Search for the cell housing the specified text and yield its (X, Y) center coordinate. 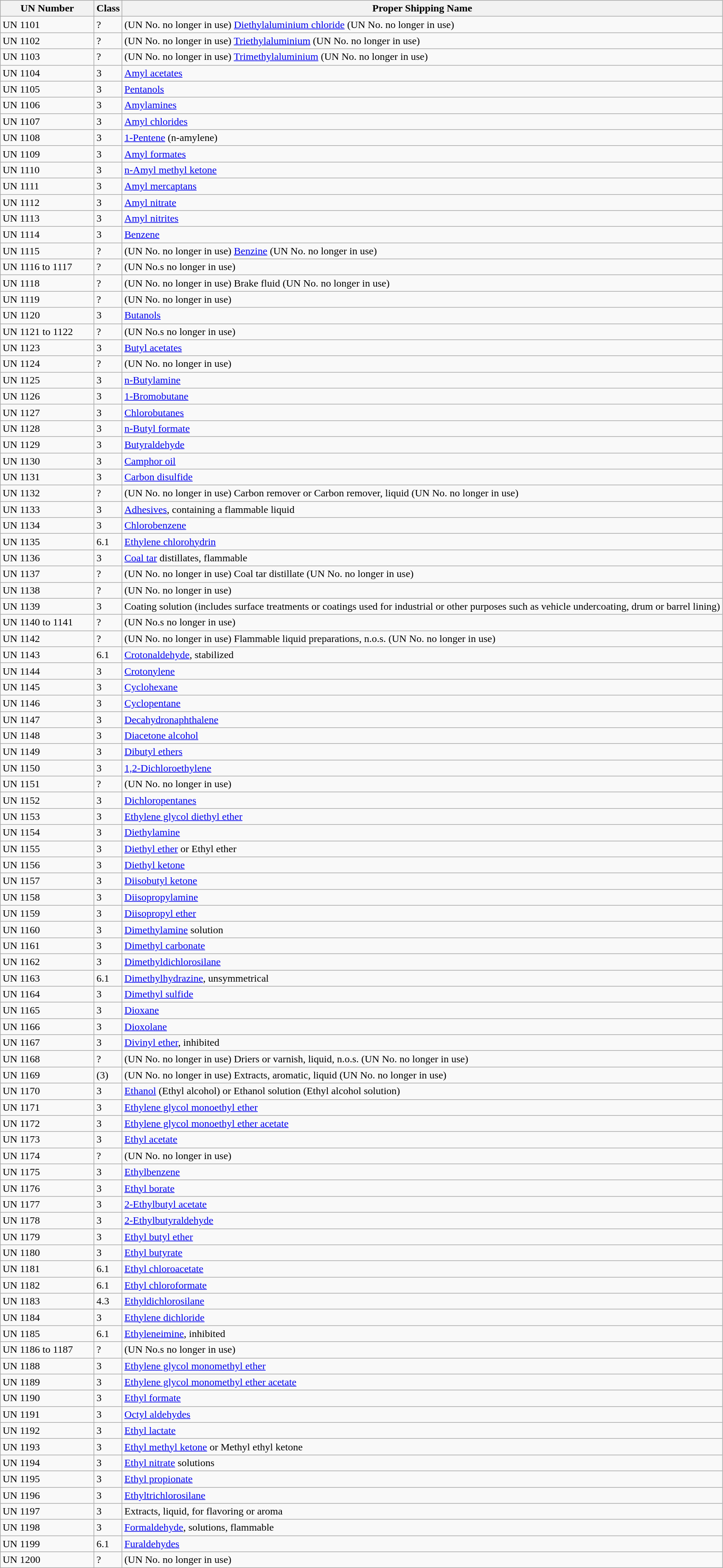
UN 1123 (48, 348)
UN 1149 (48, 752)
UN 1169 (48, 1075)
UN 1103 (48, 57)
UN 1109 (48, 154)
UN 1158 (48, 897)
UN 1174 (48, 1156)
UN 1139 (48, 606)
UN 1172 (48, 1123)
UN 1112 (48, 203)
Amyl nitrites (422, 219)
UN 1194 (48, 1463)
UN 1193 (48, 1447)
Coal tar distillates, flammable (422, 558)
UN 1197 (48, 1512)
Octyl aldehydes (422, 1414)
UN 1147 (48, 720)
Dioxolane (422, 1027)
Diethyl ketone (422, 865)
UN 1134 (48, 526)
Dibutyl ethers (422, 752)
UN 1142 (48, 639)
Ethylene glycol monoethyl ether acetate (422, 1123)
UN 1181 (48, 1269)
Ethyl acetate (422, 1140)
Pentanols (422, 89)
Diisobutyl ketone (422, 881)
UN 1133 (48, 510)
UN 1192 (48, 1430)
Ethyl butyl ether (422, 1237)
Dioxane (422, 1011)
(UN No. no longer in use) Benzine (UN No. no longer in use) (422, 251)
n-Butylamine (422, 380)
UN 1143 (48, 655)
UN 1200 (48, 1560)
n-Butyl formate (422, 428)
UN 1150 (48, 768)
UN 1135 (48, 542)
UN 1199 (48, 1544)
UN 1102 (48, 41)
Ethyl formate (422, 1398)
UN 1160 (48, 929)
(UN No. no longer in use) Coal tar distillate (UN No. no longer in use) (422, 574)
Decahydronaphthalene (422, 720)
UN 1183 (48, 1301)
UN 1180 (48, 1253)
Ethyl butyrate (422, 1253)
Ethylene glycol monoethyl ether (422, 1107)
Ethylene glycol monomethyl ether acetate (422, 1382)
UN 1152 (48, 800)
UN 1114 (48, 235)
2-Ethylbutyraldehyde (422, 1220)
Dimethylamine solution (422, 929)
UN 1128 (48, 428)
(UN No. no longer in use) Trimethylaluminium (UN No. no longer in use) (422, 57)
UN 1101 (48, 25)
(3) (108, 1075)
Formaldehyde, solutions, flammable (422, 1528)
Amyl acetates (422, 73)
UN 1175 (48, 1172)
Ethyl chloroformate (422, 1285)
UN 1108 (48, 138)
(UN No. no longer in use) Driers or varnish, liquid, n.o.s. (UN No. no longer in use) (422, 1059)
UN 1146 (48, 703)
(UN No. no longer in use) Extracts, aromatic, liquid (UN No. no longer in use) (422, 1075)
1-Bromobutane (422, 396)
UN 1136 (48, 558)
Ethyl nitrate solutions (422, 1463)
4.3 (108, 1301)
UN 1185 (48, 1334)
UN 1119 (48, 299)
UN 1176 (48, 1188)
UN 1121 to 1122 (48, 332)
Crotonylene (422, 671)
(UN No. no longer in use) Flammable liquid preparations, n.o.s. (UN No. no longer in use) (422, 639)
1-Pentene (n-amylene) (422, 138)
Butanols (422, 315)
UN 1195 (48, 1479)
UN 1106 (48, 105)
Ethyl borate (422, 1188)
UN 1138 (48, 590)
UN 1170 (48, 1091)
UN 1157 (48, 881)
Ethyltrichlorosilane (422, 1495)
(UN No. no longer in use) Triethylaluminium (UN No. no longer in use) (422, 41)
Butyraldehyde (422, 445)
Class (108, 8)
UN 1186 to 1187 (48, 1350)
UN 1129 (48, 445)
(UN No. no longer in use) Carbon remover or Carbon remover, liquid (UN No. no longer in use) (422, 493)
UN 1104 (48, 73)
Diacetone alcohol (422, 736)
1,2-Dichloroethylene (422, 768)
Amyl formates (422, 154)
UN 1164 (48, 994)
Ethylene dichloride (422, 1317)
Dimethyldichlorosilane (422, 962)
UN 1188 (48, 1366)
UN 1132 (48, 493)
Ethyl propionate (422, 1479)
UN 1151 (48, 784)
UN 1190 (48, 1398)
Camphor oil (422, 461)
UN 1137 (48, 574)
UN 1131 (48, 477)
UN 1148 (48, 736)
UN 1189 (48, 1382)
UN 1184 (48, 1317)
UN 1127 (48, 412)
Benzene (422, 235)
Dichloropentanes (422, 800)
Diethylamine (422, 833)
Adhesives, containing a flammable liquid (422, 510)
Diisopropylamine (422, 897)
UN 1111 (48, 186)
UN 1178 (48, 1220)
UN 1161 (48, 946)
Ethylene glycol diethyl ether (422, 816)
UN 1110 (48, 170)
UN 1163 (48, 978)
UN 1120 (48, 315)
UN 1125 (48, 380)
UN 1126 (48, 396)
Ethylene chlorohydrin (422, 542)
UN 1154 (48, 833)
Proper Shipping Name (422, 8)
UN 1115 (48, 251)
UN 1196 (48, 1495)
UN 1105 (48, 89)
UN 1182 (48, 1285)
Dimethyl carbonate (422, 946)
UN 1171 (48, 1107)
UN 1130 (48, 461)
Extracts, liquid, for flavoring or aroma (422, 1512)
Chlorobutanes (422, 412)
2-Ethylbutyl acetate (422, 1204)
Ethyleneimine, inhibited (422, 1334)
UN 1124 (48, 364)
Chlorobenzene (422, 526)
UN 1145 (48, 687)
UN 1118 (48, 283)
Ethylene glycol monomethyl ether (422, 1366)
UN 1156 (48, 865)
Divinyl ether, inhibited (422, 1043)
UN Number (48, 8)
UN 1168 (48, 1059)
Coating solution (includes surface treatments or coatings used for industrial or other purposes such as vehicle undercoating, drum or barrel lining) (422, 606)
Ethanol (Ethyl alcohol) or Ethanol solution (Ethyl alcohol solution) (422, 1091)
Amyl nitrate (422, 203)
UN 1140 to 1141 (48, 622)
Dimethylhydrazine, unsymmetrical (422, 978)
UN 1198 (48, 1528)
Amyl chlorides (422, 121)
Carbon disulfide (422, 477)
Ethyldichlorosilane (422, 1301)
UN 1144 (48, 671)
UN 1162 (48, 962)
Amylamines (422, 105)
(UN No. no longer in use) Diethylaluminium chloride (UN No. no longer in use) (422, 25)
Ethyl lactate (422, 1430)
UN 1159 (48, 913)
n-Amyl methyl ketone (422, 170)
Amyl mercaptans (422, 186)
Diisopropyl ether (422, 913)
UN 1113 (48, 219)
Dimethyl sulfide (422, 994)
UN 1167 (48, 1043)
Butyl acetates (422, 348)
UN 1153 (48, 816)
Diethyl ether or Ethyl ether (422, 849)
UN 1107 (48, 121)
UN 1179 (48, 1237)
Cyclopentane (422, 703)
UN 1177 (48, 1204)
Crotonaldehyde, stabilized (422, 655)
UN 1165 (48, 1011)
UN 1166 (48, 1027)
Cyclohexane (422, 687)
UN 1155 (48, 849)
Ethyl methyl ketone or Methyl ethyl ketone (422, 1447)
Ethylbenzene (422, 1172)
UN 1191 (48, 1414)
UN 1116 to 1117 (48, 267)
Furaldehydes (422, 1544)
Ethyl chloroacetate (422, 1269)
UN 1173 (48, 1140)
(UN No. no longer in use) Brake fluid (UN No. no longer in use) (422, 283)
